Provide the [x, y] coordinate of the cell's center where the given text is located.  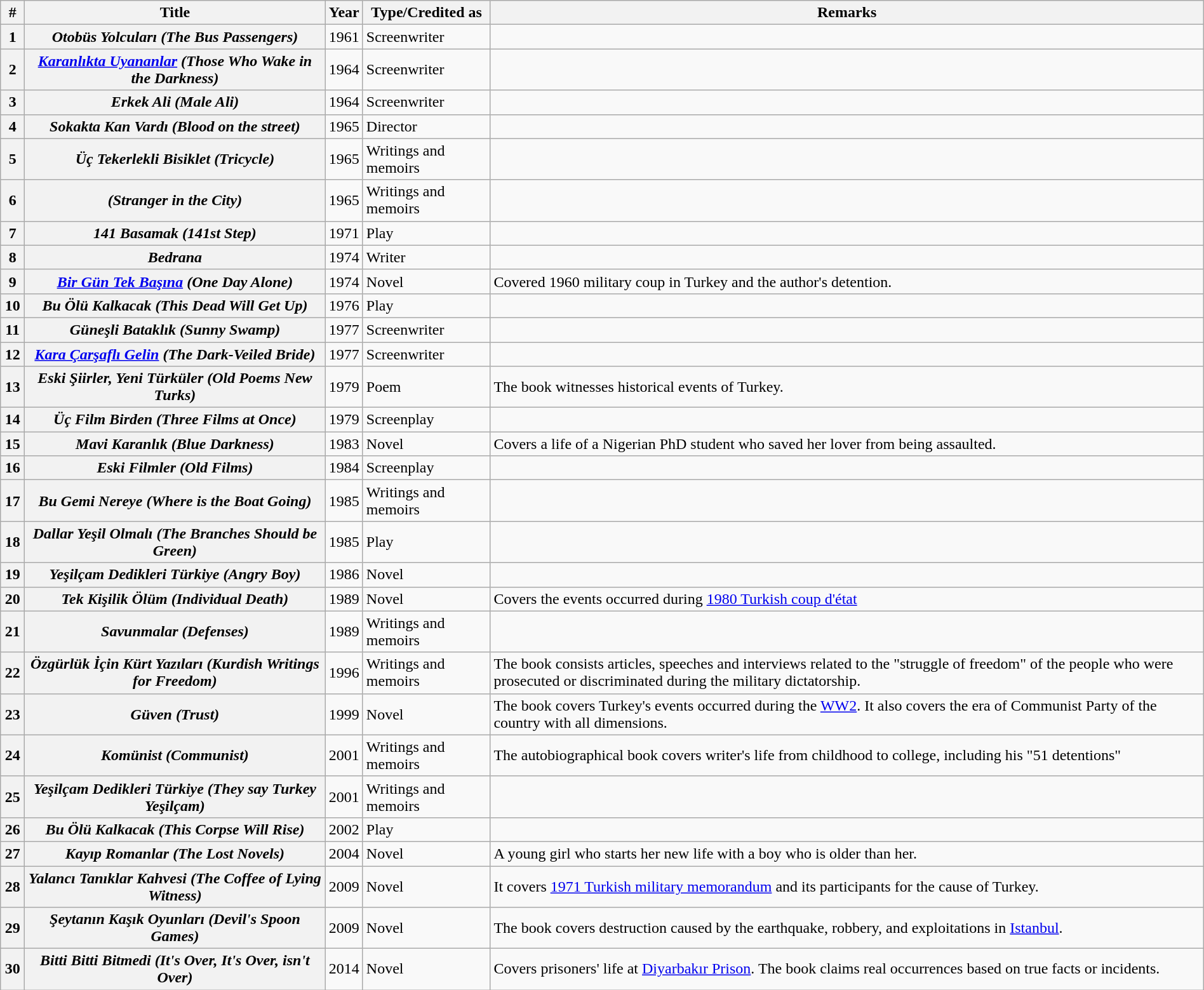
24 [13, 756]
12 [13, 354]
Type/Credited as [427, 13]
7 [13, 233]
The book witnesses historical events of Turkey. [847, 387]
Karanlıkta Uyananlar (Those Who Wake in the Darkness) [175, 70]
1961 [344, 37]
Tek Kişilik Ölüm (Individual Death) [175, 599]
A young girl who starts her new life with a boy who is older than her. [847, 853]
Özgürlük İçin Kürt Yazıları (Kurdish Writings for Freedom) [175, 673]
8 [13, 257]
Bedrana [175, 257]
141 Basamak (141st Step) [175, 233]
Kara Çarşaflı Gelin (The Dark-Veiled Bride) [175, 354]
Üç Tekerlekli Bisiklet (Tricycle) [175, 159]
13 [13, 387]
Eski Filmler (Old Films) [175, 468]
Yeşilçam Dedikleri Türkiye (They say Turkey Yeşilçam) [175, 796]
2002 [344, 829]
Erkek Ali (Male Ali) [175, 102]
Dallar Yeşil Olmalı (The Branches Should be Green) [175, 542]
Year [344, 13]
9 [13, 281]
Covers prisoners' life at Diyarbakır Prison. The book claims real occurrences based on true facts or incidents. [847, 969]
Yeşilçam Dedikleri Türkiye (Angry Boy) [175, 575]
1986 [344, 575]
27 [13, 853]
21 [13, 631]
Güneşli Bataklık (Sunny Swamp) [175, 330]
15 [13, 444]
23 [13, 714]
2004 [344, 853]
Kayıp Romanlar (The Lost Novels) [175, 853]
1999 [344, 714]
Bitti Bitti Bitmedi (It's Over, It's Over, isn't Over) [175, 969]
Covers a life of a Nigerian PhD student who saved her lover from being assaulted. [847, 444]
22 [13, 673]
4 [13, 126]
1984 [344, 468]
Sokakta Kan Vardı (Blood on the street) [175, 126]
1 [13, 37]
26 [13, 829]
(Stranger in the City) [175, 201]
17 [13, 500]
Otobüs Yolcuları (The Bus Passengers) [175, 37]
The autobiographical book covers writer's life from childhood to college, including his "51 detentions" [847, 756]
Writer [427, 257]
2014 [344, 969]
29 [13, 928]
Remarks [847, 13]
1976 [344, 305]
# [13, 13]
5 [13, 159]
1983 [344, 444]
Bu Gemi Nereye (Where is the Boat Going) [175, 500]
25 [13, 796]
11 [13, 330]
Director [427, 126]
Covered 1960 military coup in Turkey and the author's detention. [847, 281]
Şeytanın Kaşık Oyunları (Devil's Spoon Games) [175, 928]
16 [13, 468]
The book covers destruction caused by the earthquake, robbery, and exploitations in Istanbul. [847, 928]
Bir Gün Tek Başına (One Day Alone) [175, 281]
Güven (Trust) [175, 714]
14 [13, 420]
30 [13, 969]
1996 [344, 673]
18 [13, 542]
Bu Ölü Kalkacak (This Dead Will Get Up) [175, 305]
20 [13, 599]
2 [13, 70]
10 [13, 305]
Savunmalar (Defenses) [175, 631]
Yalancı Tanıklar Kahvesi (The Coffee of Lying Witness) [175, 886]
Bu Ölü Kalkacak (This Corpse Will Rise) [175, 829]
Title [175, 13]
Eski Şiirler, Yeni Türküler (Old Poems New Turks) [175, 387]
Covers the events occurred during 1980 Turkish coup d'état [847, 599]
6 [13, 201]
It covers 1971 Turkish military memorandum and its participants for the cause of Turkey. [847, 886]
1971 [344, 233]
3 [13, 102]
Üç Film Birden (Three Films at Once) [175, 420]
28 [13, 886]
19 [13, 575]
Poem [427, 387]
Mavi Karanlık (Blue Darkness) [175, 444]
Komünist (Communist) [175, 756]
The book covers Turkey's events occurred during the WW2. It also covers the era of Communist Party of the country with all dimensions. [847, 714]
